Locate the cell with the specified text and output its (x, y) center coordinate. 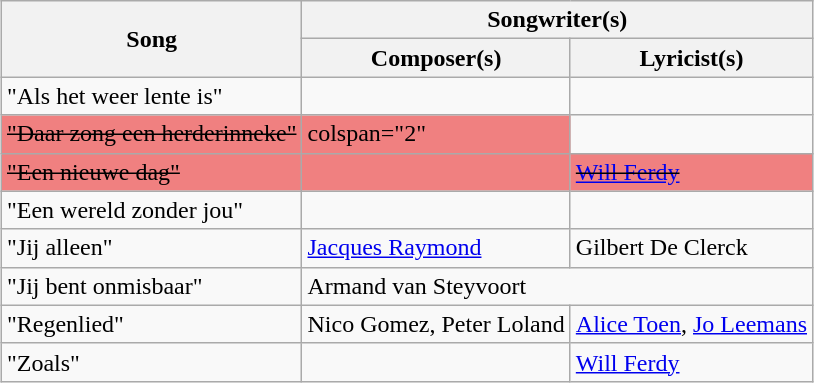
Gilbert De Clerck (691, 248)
"Een nieuwe dag" (152, 172)
"Jij alleen" (152, 248)
Armand van Steyvoort (558, 286)
"Als het weer lente is" (152, 96)
Lyricist(s) (691, 58)
"Zoals" (152, 362)
"Een wereld zonder jou" (152, 210)
colspan="2" (436, 134)
Composer(s) (436, 58)
Nico Gomez, Peter Loland (436, 324)
Alice Toen, Jo Leemans (691, 324)
"Regenlied" (152, 324)
Songwriter(s) (558, 20)
"Daar zong een herderinneke" (152, 134)
Song (152, 39)
"Jij bent onmisbaar" (152, 286)
Jacques Raymond (436, 248)
